Determine the [x, y] coordinate at the center of the cell enclosing the given text.  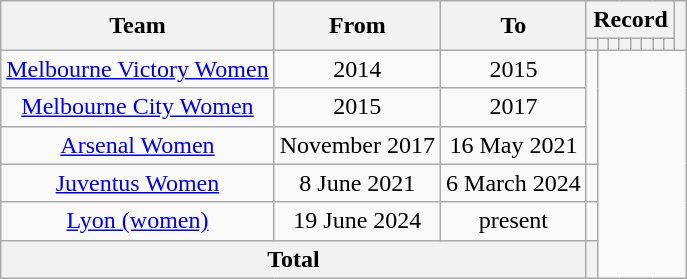
8 June 2021 [357, 183]
present [514, 221]
6 March 2024 [514, 183]
Lyon (women) [138, 221]
November 2017 [357, 145]
Arsenal Women [138, 145]
Melbourne City Women [138, 107]
From [357, 26]
Record [630, 20]
Juventus Women [138, 183]
Total [294, 259]
To [514, 26]
2014 [357, 69]
19 June 2024 [357, 221]
16 May 2021 [514, 145]
2017 [514, 107]
Team [138, 26]
Melbourne Victory Women [138, 69]
